Output the (X, Y) coordinate of the center of the cell containing the given text.  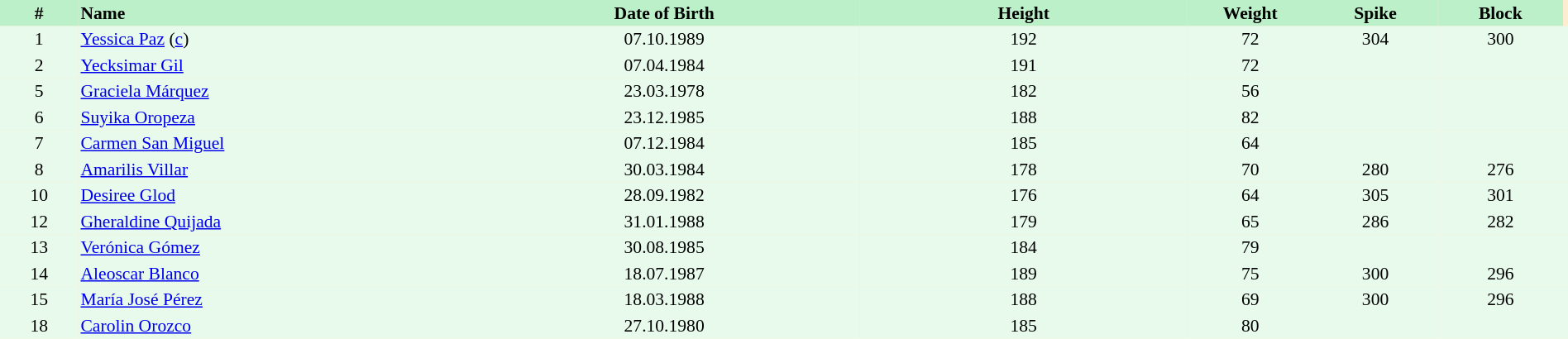
15 (39, 299)
56 (1250, 91)
75 (1250, 274)
Weight (1250, 13)
70 (1250, 169)
Amarilis Villar (273, 169)
179 (1024, 222)
82 (1250, 117)
286 (1374, 222)
# (39, 13)
Gheraldine Quijada (273, 222)
23.03.1978 (664, 91)
Spike (1374, 13)
1 (39, 40)
Desiree Glod (273, 195)
07.10.1989 (664, 40)
Carolin Orozco (273, 326)
18.07.1987 (664, 274)
182 (1024, 91)
80 (1250, 326)
282 (1500, 222)
12 (39, 222)
13 (39, 248)
Carmen San Miguel (273, 144)
8 (39, 169)
Yessica Paz (c) (273, 40)
189 (1024, 274)
Suyika Oropeza (273, 117)
Height (1024, 13)
69 (1250, 299)
07.12.1984 (664, 144)
5 (39, 91)
192 (1024, 40)
18 (39, 326)
Graciela Márquez (273, 91)
23.12.1985 (664, 117)
2 (39, 65)
304 (1374, 40)
18.03.1988 (664, 299)
Block (1500, 13)
Aleoscar Blanco (273, 274)
7 (39, 144)
28.09.1982 (664, 195)
Name (273, 13)
10 (39, 195)
14 (39, 274)
María José Pérez (273, 299)
176 (1024, 195)
27.10.1980 (664, 326)
191 (1024, 65)
07.04.1984 (664, 65)
65 (1250, 222)
305 (1374, 195)
79 (1250, 248)
Yecksimar Gil (273, 65)
6 (39, 117)
184 (1024, 248)
280 (1374, 169)
30.03.1984 (664, 169)
Verónica Gómez (273, 248)
30.08.1985 (664, 248)
301 (1500, 195)
31.01.1988 (664, 222)
Date of Birth (664, 13)
276 (1500, 169)
178 (1024, 169)
